Extract the [X, Y] coordinate from the center of the cell holding the provided text.  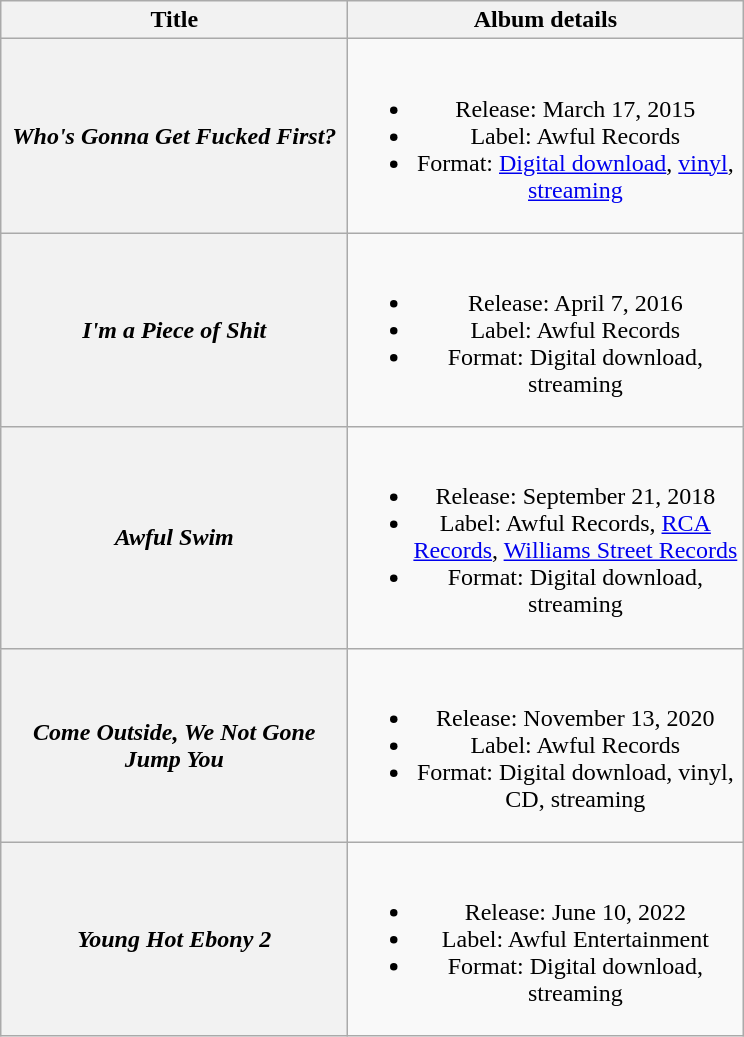
Release: April 7, 2016Label: Awful RecordsFormat: Digital download, streaming [546, 330]
Who's Gonna Get Fucked First? [174, 136]
Awful Swim [174, 538]
Release: March 17, 2015Label: Awful RecordsFormat: Digital download, vinyl, streaming [546, 136]
Release: September 21, 2018Label: Awful Records, RCA Records, Williams Street RecordsFormat: Digital download, streaming [546, 538]
Release: June 10, 2022Label: Awful EntertainmentFormat: Digital download, streaming [546, 939]
Young Hot Ebony 2 [174, 939]
Release: November 13, 2020Label: Awful RecordsFormat: Digital download, vinyl, CD, streaming [546, 745]
I'm a Piece of Shit [174, 330]
Album details [546, 20]
Title [174, 20]
Come Outside, We Not Gone Jump You [174, 745]
